Search for the cell housing the specified text and yield its (X, Y) center coordinate. 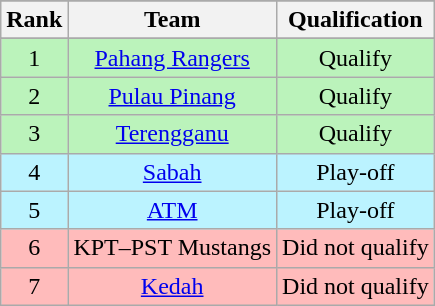
Pahang Rangers (172, 58)
Terengganu (172, 134)
1 (34, 58)
5 (34, 210)
Rank (34, 20)
Sabah (172, 172)
Pulau Pinang (172, 96)
4 (34, 172)
7 (34, 286)
6 (34, 248)
2 (34, 96)
Team (172, 20)
Qualification (356, 20)
Kedah (172, 286)
ATM (172, 210)
3 (34, 134)
KPT–PST Mustangs (172, 248)
